Return [X, Y] of the center of cell containing provided text 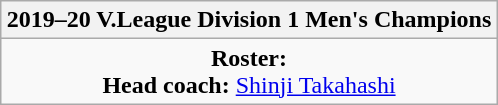
Roster: Head coach: Shinji Takahashi [249, 72]
2019–20 V.League Division 1 Men's Champions [249, 20]
